From the cell containing the given text, extract its center point as (X, Y) coordinate. 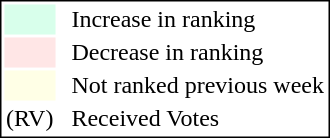
Not ranked previous week (198, 85)
Increase in ranking (198, 19)
Decrease in ranking (198, 53)
(RV) (29, 119)
Received Votes (198, 119)
